Identify which cell holds the provided text, then report its (X, Y) central coordinate. 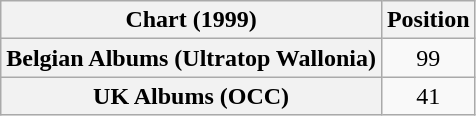
Chart (1999) (192, 20)
Position (428, 20)
UK Albums (OCC) (192, 96)
99 (428, 58)
Belgian Albums (Ultratop Wallonia) (192, 58)
41 (428, 96)
